Scan for the cell matching the given text and deliver its (x, y) coordinate at center. 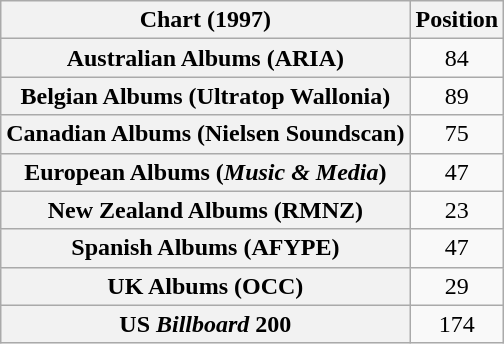
Canadian Albums (Nielsen Soundscan) (206, 134)
29 (457, 286)
89 (457, 96)
84 (457, 58)
UK Albums (OCC) (206, 286)
Chart (1997) (206, 20)
Position (457, 20)
New Zealand Albums (RMNZ) (206, 210)
174 (457, 324)
European Albums (Music & Media) (206, 172)
US Billboard 200 (206, 324)
Spanish Albums (AFYPE) (206, 248)
23 (457, 210)
Australian Albums (ARIA) (206, 58)
75 (457, 134)
Belgian Albums (Ultratop Wallonia) (206, 96)
